Scan for the cell matching the given text and deliver its [X, Y] coordinate at center. 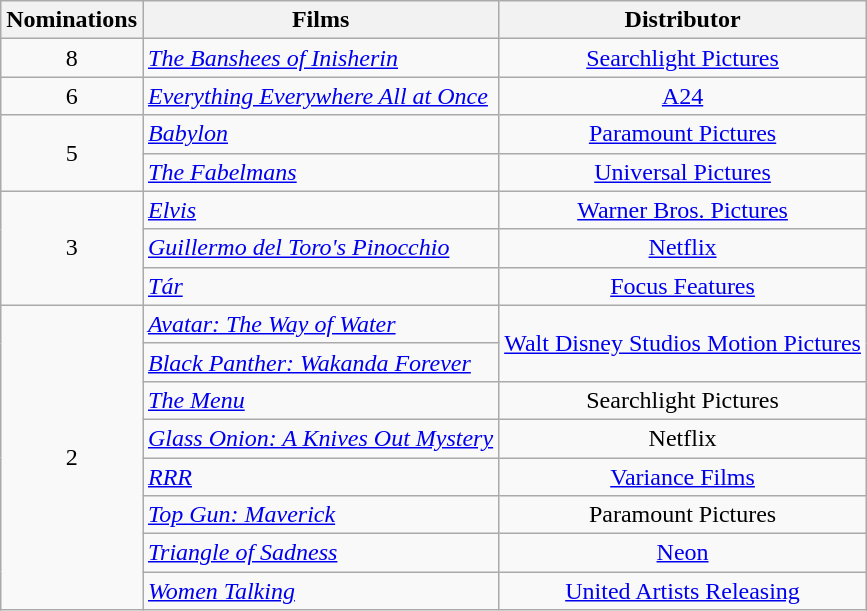
The Banshees of Inisherin [320, 58]
Films [320, 20]
3 [72, 248]
Neon [683, 553]
8 [72, 58]
The Fabelmans [320, 172]
2 [72, 457]
The Menu [320, 400]
Babylon [320, 134]
Everything Everywhere All at Once [320, 96]
Women Talking [320, 591]
Focus Features [683, 286]
Warner Bros. Pictures [683, 210]
Triangle of Sadness [320, 553]
Walt Disney Studios Motion Pictures [683, 343]
Guillermo del Toro's Pinocchio [320, 248]
5 [72, 153]
Elvis [320, 210]
Glass Onion: A Knives Out Mystery [320, 438]
A24 [683, 96]
Nominations [72, 20]
6 [72, 96]
Black Panther: Wakanda Forever [320, 362]
Top Gun: Maverick [320, 515]
Avatar: The Way of Water [320, 324]
RRR [320, 477]
Distributor [683, 20]
Tár [320, 286]
Universal Pictures [683, 172]
United Artists Releasing [683, 591]
Variance Films [683, 477]
